For the text-containing cell, return its midpoint in (x, y) coordinate format. 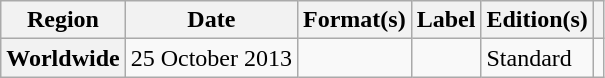
Worldwide (63, 58)
Format(s) (355, 20)
25 October 2013 (211, 58)
Edition(s) (537, 20)
Label (446, 20)
Standard (537, 58)
Date (211, 20)
Region (63, 20)
